Find where the given text appears and provide that cell's center as (X, Y) coordinate. 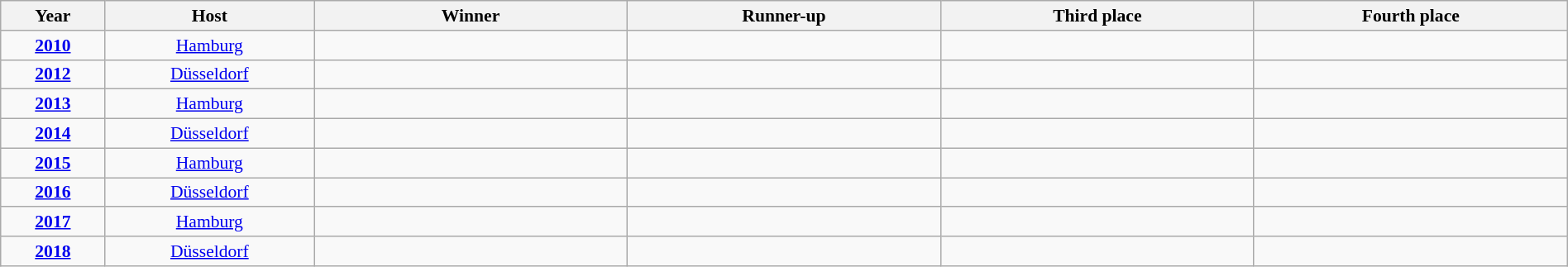
2012 (53, 74)
Runner-up (784, 16)
Year (53, 16)
Fourth place (1411, 16)
Winner (471, 16)
2014 (53, 134)
2010 (53, 45)
2016 (53, 193)
Third place (1097, 16)
2018 (53, 251)
2013 (53, 104)
2017 (53, 222)
Host (210, 16)
2015 (53, 163)
